Pinpoint the cell where the given text exists, returning its [x, y] midpoint coordinate. 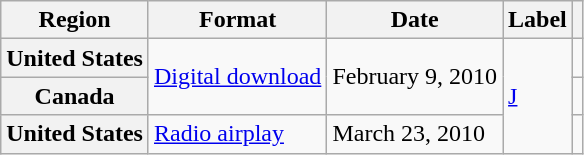
Date [415, 20]
Canada [75, 96]
March 23, 2010 [415, 134]
Digital download [237, 77]
Label [538, 20]
Region [75, 20]
February 9, 2010 [415, 77]
J [538, 96]
Format [237, 20]
Radio airplay [237, 134]
